For the text-containing cell, return its midpoint in [x, y] coordinate format. 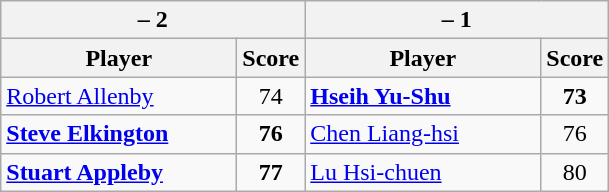
Steve Elkington [119, 134]
Robert Allenby [119, 96]
73 [575, 96]
74 [271, 96]
77 [271, 172]
Stuart Appleby [119, 172]
80 [575, 172]
Hseih Yu-Shu [423, 96]
Chen Liang-hsi [423, 134]
– 1 [457, 20]
Lu Hsi-chuen [423, 172]
– 2 [153, 20]
